Output the (x, y) coordinate of the center of the cell containing the given text.  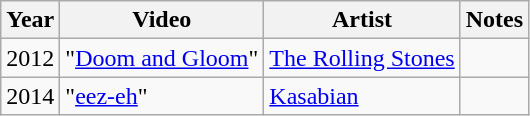
Year (30, 20)
Notes (494, 20)
"eez-eh" (162, 96)
Artist (362, 20)
Video (162, 20)
Kasabian (362, 96)
"Doom and Gloom" (162, 58)
The Rolling Stones (362, 58)
2012 (30, 58)
2014 (30, 96)
